Detect which cell encompasses the target text, then output its (X, Y) center coordinate. 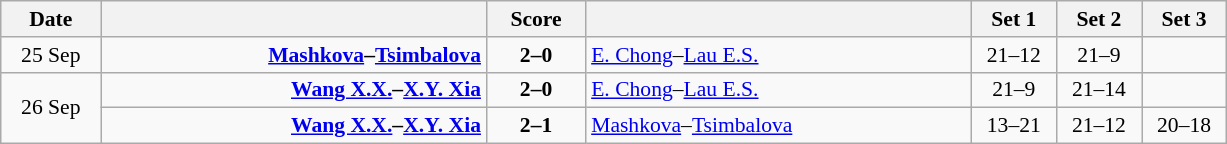
26 Sep (51, 108)
Date (51, 19)
20–18 (1184, 126)
Set 1 (1014, 19)
Set 2 (1098, 19)
25 Sep (51, 55)
13–21 (1014, 126)
2–1 (536, 126)
Set 3 (1184, 19)
Score (536, 19)
21–14 (1098, 90)
